Detect which cell encompasses the target text, then output its [X, Y] center coordinate. 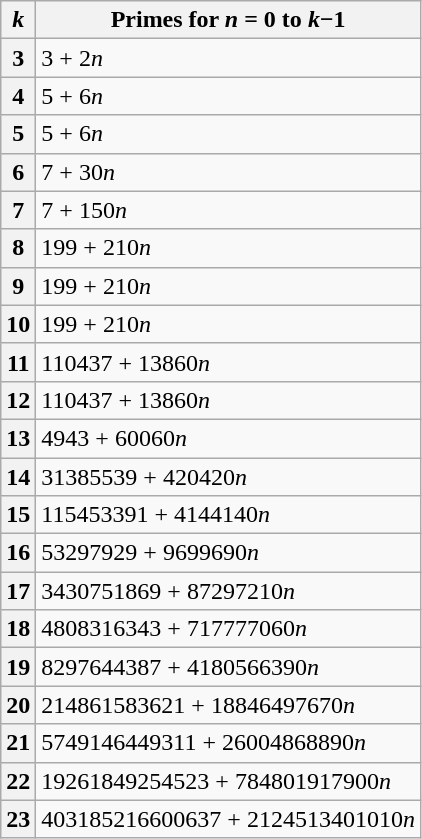
11 [18, 362]
12 [18, 400]
16 [18, 553]
115453391 + 4144140n [228, 515]
6 [18, 172]
23 [18, 819]
31385539 + 420420n [228, 477]
8297644387 + 4180566390n [228, 667]
403185216600637 + 2124513401010n [228, 819]
14 [18, 477]
4 [18, 96]
5749146449311 + 26004868890n [228, 743]
53297929 + 9699690n [228, 553]
15 [18, 515]
20 [18, 705]
7 + 150n [228, 210]
21 [18, 743]
k [18, 20]
3 + 2n [228, 58]
8 [18, 248]
18 [18, 629]
214861583621 + 18846497670n [228, 705]
4808316343 + 717777060n [228, 629]
10 [18, 324]
19261849254523 + 784801917900n [228, 781]
7 + 30n [228, 172]
3 [18, 58]
4943 + 60060n [228, 438]
9 [18, 286]
Primes for n = 0 to k−1 [228, 20]
17 [18, 591]
5 [18, 134]
3430751869 + 87297210n [228, 591]
13 [18, 438]
19 [18, 667]
22 [18, 781]
7 [18, 210]
